Search for the cell housing the specified text and yield its [X, Y] center coordinate. 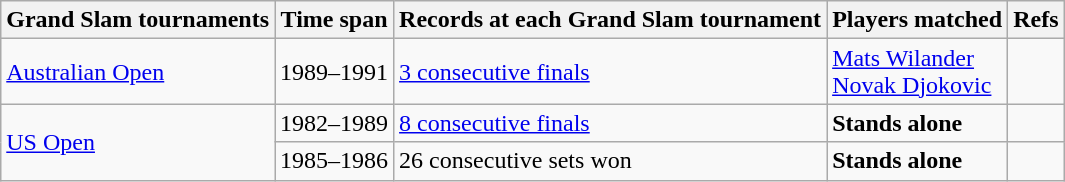
US Open [138, 142]
8 consecutive finals [610, 123]
1982–1989 [334, 123]
Refs [1036, 20]
Players matched [918, 20]
Time span [334, 20]
Grand Slam tournaments [138, 20]
Mats WilanderNovak Djokovic [918, 72]
3 consecutive finals [610, 72]
Records at each Grand Slam tournament [610, 20]
1989–1991 [334, 72]
26 consecutive sets won [610, 161]
1985–1986 [334, 161]
Australian Open [138, 72]
